Pinpoint the cell where the given text exists, returning its [x, y] midpoint coordinate. 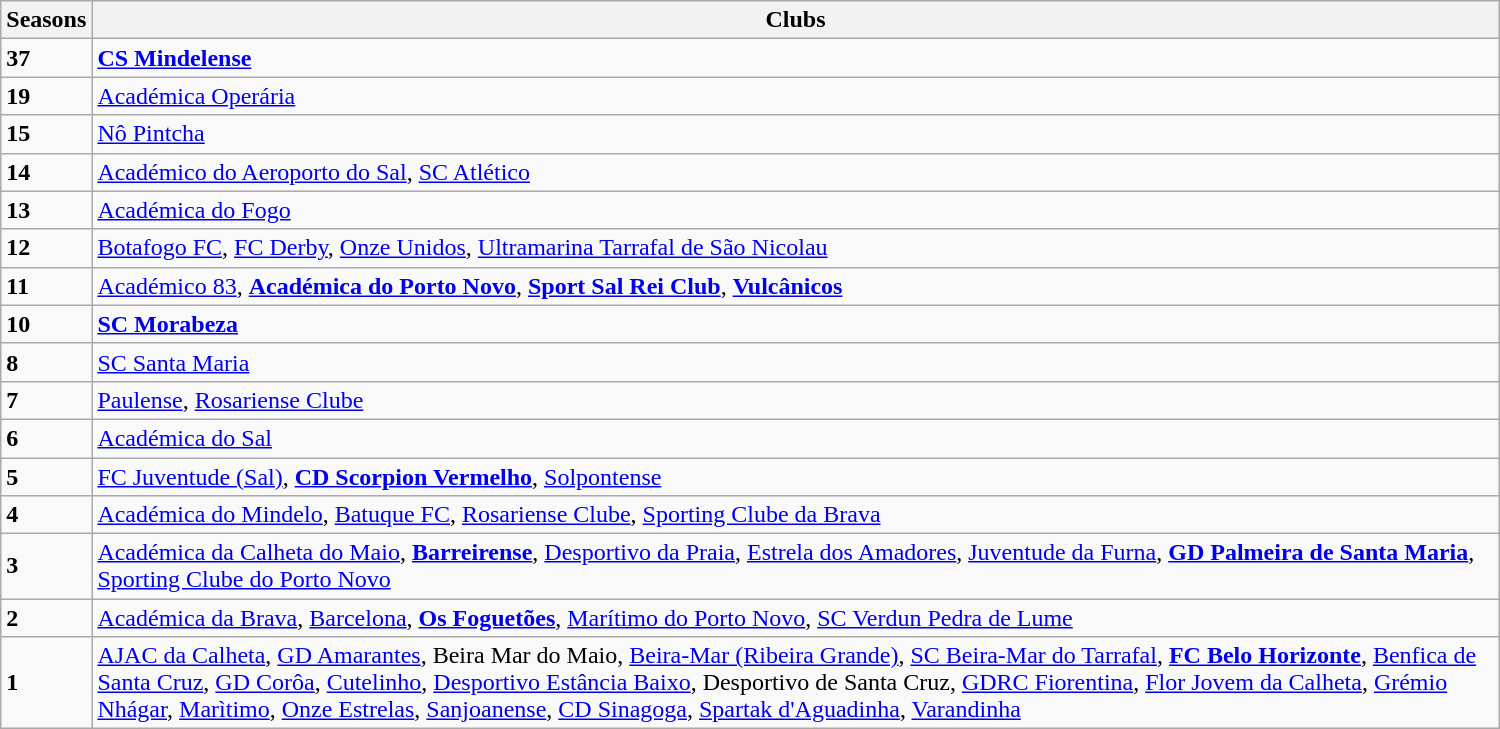
14 [46, 172]
Paulense, Rosariense Clube [796, 400]
Académica do Mindelo, Batuque FC, Rosariense Clube, Sporting Clube da Brava [796, 515]
Académica da Brava, Barcelona, Os Foguetões, Marítimo do Porto Novo, SC Verdun Pedra de Lume [796, 618]
1 [46, 683]
6 [46, 438]
8 [46, 362]
2 [46, 618]
Nô Pintcha [796, 134]
Académica do Sal [796, 438]
Académica do Fogo [796, 210]
37 [46, 58]
Académico 83, Académica do Porto Novo, Sport Sal Rei Club, Vulcânicos [796, 286]
13 [46, 210]
10 [46, 324]
5 [46, 477]
12 [46, 248]
11 [46, 286]
Botafogo FC, FC Derby, Onze Unidos, Ultramarina Tarrafal de São Nicolau [796, 248]
Académico do Aeroporto do Sal, SC Atlético [796, 172]
15 [46, 134]
Clubs [796, 20]
3 [46, 566]
Académica Operária [796, 96]
4 [46, 515]
CS Mindelense [796, 58]
Seasons [46, 20]
SC Morabeza [796, 324]
SC Santa Maria [796, 362]
19 [46, 96]
FC Juventude (Sal), CD Scorpion Vermelho, Solpontense [796, 477]
7 [46, 400]
